Return [x, y] of the center of cell containing provided text 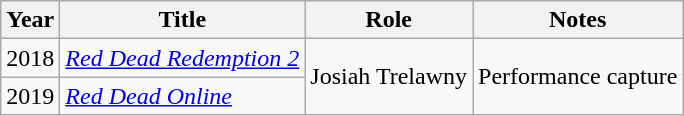
Year [30, 20]
Red Dead Redemption 2 [182, 58]
2019 [30, 96]
Role [389, 20]
2018 [30, 58]
Josiah Trelawny [389, 77]
Performance capture [578, 77]
Red Dead Online [182, 96]
Notes [578, 20]
Title [182, 20]
